Pinpoint the cell where the given text exists, returning its [x, y] midpoint coordinate. 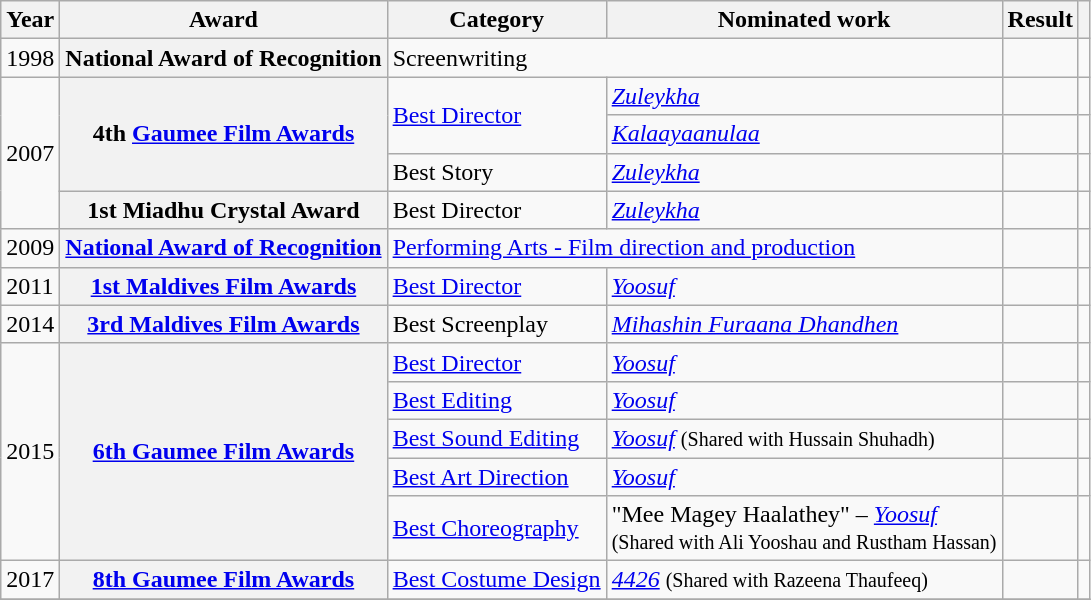
Screenwriting [694, 58]
2015 [30, 452]
4th Gaumee Film Awards [224, 134]
2017 [30, 580]
3rd Maldives Film Awards [224, 324]
Yoosuf (Shared with Hussain Shuhadh) [804, 438]
Best Sound Editing [496, 438]
2014 [30, 324]
Kalaayaanulaa [804, 134]
Nominated work [804, 20]
Best Editing [496, 400]
Best Choreography [496, 528]
Year [30, 20]
1998 [30, 58]
Category [496, 20]
2007 [30, 153]
"Mee Magey Haalathey" – Yoosuf(Shared with Ali Yooshau and Rustham Hassan) [804, 528]
Best Costume Design [496, 580]
Award [224, 20]
2011 [30, 286]
1st Maldives Film Awards [224, 286]
Best Art Direction [496, 477]
Result [1040, 20]
8th Gaumee Film Awards [224, 580]
Performing Arts - Film direction and production [694, 248]
Best Screenplay [496, 324]
4426 (Shared with Razeena Thaufeeq) [804, 580]
Mihashin Furaana Dhandhen [804, 324]
1st Miadhu Crystal Award [224, 210]
6th Gaumee Film Awards [224, 452]
Best Story [496, 172]
2009 [30, 248]
